Search for the cell housing the specified text and yield its (x, y) center coordinate. 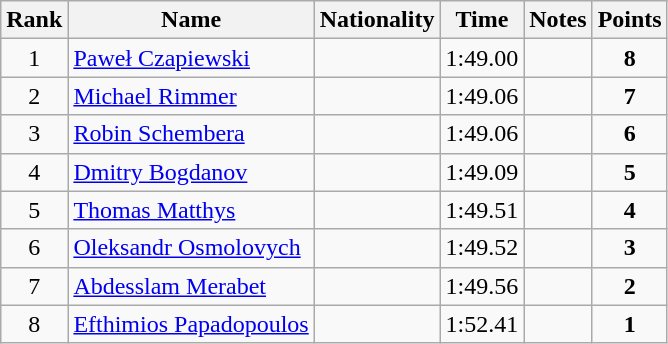
Robin Schembera (191, 134)
Michael Rimmer (191, 96)
Oleksandr Osmolovych (191, 248)
Thomas Matthys (191, 210)
1:49.51 (482, 210)
Abdesslam Merabet (191, 286)
1:49.52 (482, 248)
Paweł Czapiewski (191, 58)
Time (482, 20)
1:49.56 (482, 286)
Nationality (377, 20)
Points (630, 20)
1:52.41 (482, 324)
1:49.09 (482, 172)
Notes (558, 20)
Efthimios Papadopoulos (191, 324)
Dmitry Bogdanov (191, 172)
1:49.00 (482, 58)
Name (191, 20)
Rank (34, 20)
